Extract the [X, Y] coordinate from the center of the cell holding the provided text.  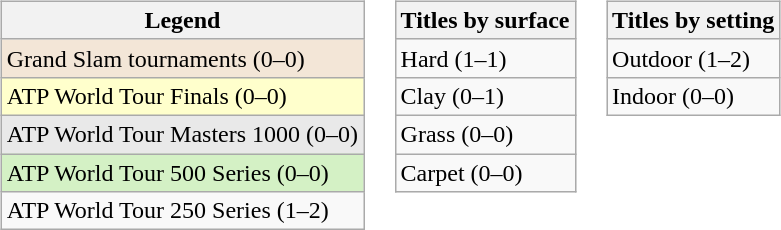
Grand Slam tournaments (0–0) [182, 58]
Indoor (0–0) [694, 96]
ATP World Tour 250 Series (1–2) [182, 211]
ATP World Tour Finals (0–0) [182, 96]
Grass (0–0) [485, 134]
Carpet (0–0) [485, 173]
Outdoor (1–2) [694, 58]
Clay (0–1) [485, 96]
ATP World Tour Masters 1000 (0–0) [182, 134]
Titles by setting [694, 20]
Hard (1–1) [485, 58]
ATP World Tour 500 Series (0–0) [182, 173]
Titles by surface [485, 20]
Legend [182, 20]
